Scan for the cell matching the given text and deliver its (x, y) coordinate at center. 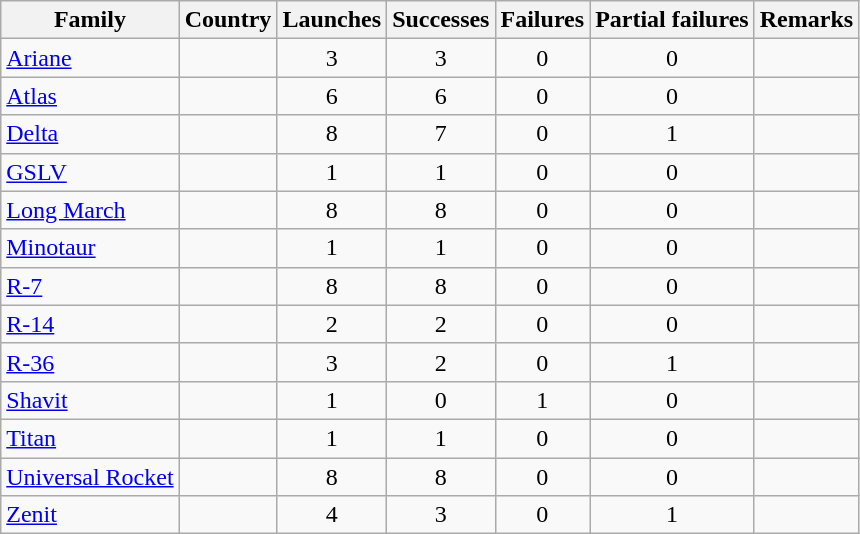
Partial failures (672, 20)
Long March (90, 210)
Minotaur (90, 248)
R-14 (90, 324)
Successes (441, 20)
4 (332, 515)
Atlas (90, 96)
Country (228, 20)
Zenit (90, 515)
7 (441, 134)
Failures (542, 20)
Universal Rocket (90, 477)
Ariane (90, 58)
GSLV (90, 172)
Family (90, 20)
Remarks (806, 20)
R-36 (90, 362)
Launches (332, 20)
Delta (90, 134)
Shavit (90, 400)
Titan (90, 438)
R-7 (90, 286)
